Capture the cell that displays the provided text and extract its (X, Y) central coordinate. 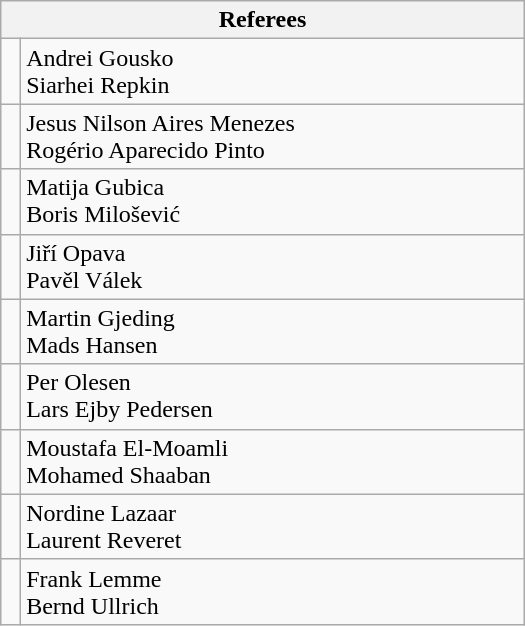
Jesus Nilson Aires MenezesRogério Aparecido Pinto (273, 136)
Nordine LazaarLaurent Reveret (273, 526)
Matija GubicaBoris Milošević (273, 202)
Andrei GouskoSiarhei Repkin (273, 72)
Jiří OpavaPavěl Válek (273, 266)
Moustafa El-MoamliMohamed Shaaban (273, 462)
Per OlesenLars Ejby Pedersen (273, 396)
Frank LemmeBernd Ullrich (273, 592)
Referees (263, 20)
Martin GjedingMads Hansen (273, 332)
